Find where the given text appears and provide that cell's center as (x, y) coordinate. 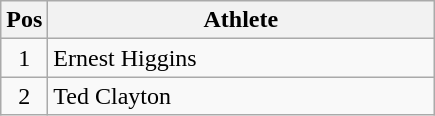
1 (24, 58)
Athlete (241, 20)
Pos (24, 20)
Ted Clayton (241, 96)
2 (24, 96)
Ernest Higgins (241, 58)
